Find where the given text appears and provide that cell's center as [x, y] coordinate. 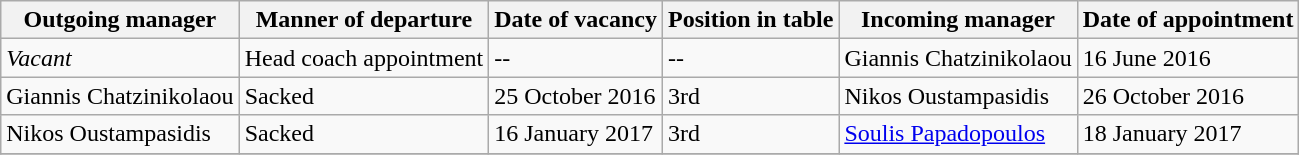
25 October 2016 [576, 96]
Incoming manager [958, 20]
16 January 2017 [576, 134]
Soulis Papadopoulos [958, 134]
Date of appointment [1188, 20]
16 June 2016 [1188, 58]
Date of vacancy [576, 20]
26 October 2016 [1188, 96]
Head coach appointment [364, 58]
Manner of departure [364, 20]
Position in table [750, 20]
Vacant [120, 58]
18 January 2017 [1188, 134]
Outgoing manager [120, 20]
